Scan for the cell matching the given text and deliver its (x, y) coordinate at center. 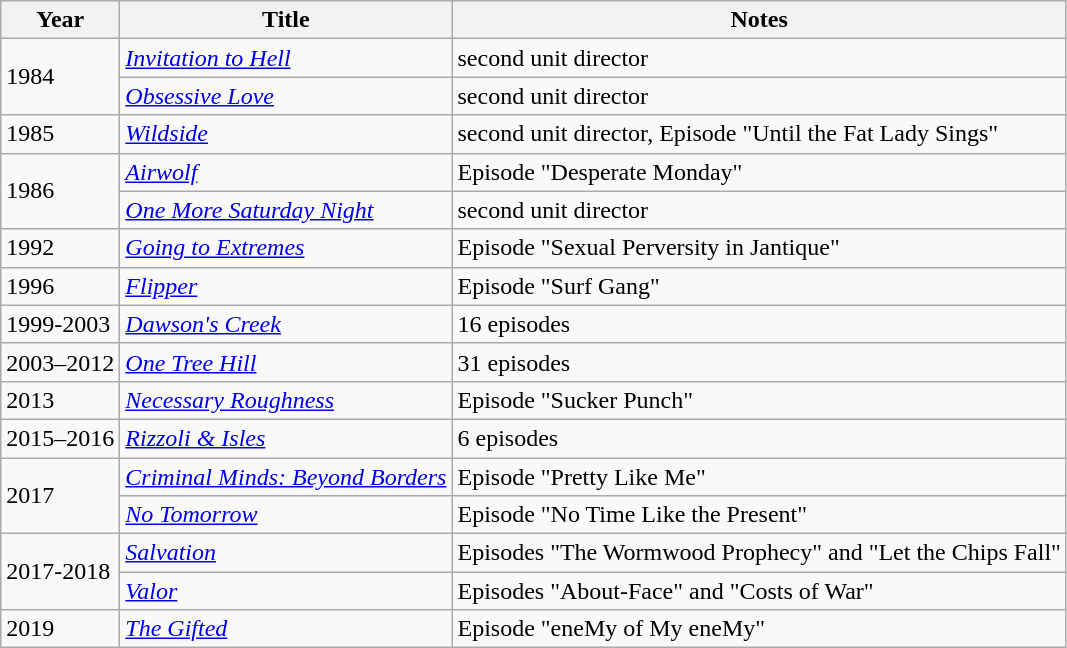
1996 (60, 286)
Salvation (286, 553)
Necessary Roughness (286, 400)
Notes (759, 20)
1985 (60, 134)
1992 (60, 248)
Episode "No Time Like the Present" (759, 515)
Dawson's Creek (286, 324)
No Tomorrow (286, 515)
2015–2016 (60, 438)
Episodes "The Wormwood Prophecy" and "Let the Chips Fall" (759, 553)
Obsessive Love (286, 96)
Invitation to Hell (286, 58)
Episode "Pretty Like Me" (759, 477)
2017 (60, 496)
Rizzoli & Isles (286, 438)
One Tree Hill (286, 362)
Title (286, 20)
Wildside (286, 134)
1986 (60, 191)
Year (60, 20)
1984 (60, 77)
2017-2018 (60, 572)
31 episodes (759, 362)
The Gifted (286, 629)
Going to Extremes (286, 248)
2013 (60, 400)
Episode "eneMy of My eneMy" (759, 629)
1999-2003 (60, 324)
Episode "Surf Gang" (759, 286)
Episode "Sucker Punch" (759, 400)
Airwolf (286, 172)
Episode "Sexual Perversity in Jantique" (759, 248)
Episode "Desperate Monday" (759, 172)
6 episodes (759, 438)
2019 (60, 629)
Episodes "About-Face" and "Costs of War" (759, 591)
Flipper (286, 286)
16 episodes (759, 324)
Valor (286, 591)
Criminal Minds: Beyond Borders (286, 477)
second unit director, Episode "Until the Fat Lady Sings" (759, 134)
2003–2012 (60, 362)
One More Saturday Night (286, 210)
